Find where the given text appears and provide that cell's center as (x, y) coordinate. 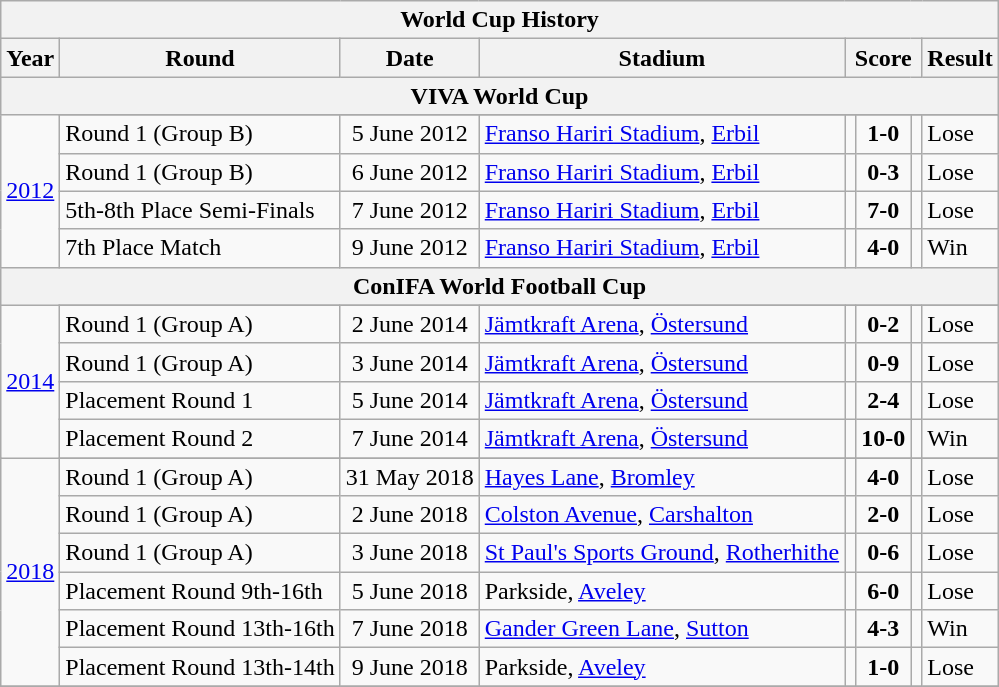
World Cup History (500, 20)
ConIFA World Football Cup (500, 286)
7-0 (884, 210)
Score (884, 58)
0-6 (884, 553)
10-0 (884, 438)
Round (200, 58)
2 June 2018 (410, 515)
3 June 2014 (410, 362)
Result (960, 58)
7 June 2014 (410, 438)
5 June 2012 (410, 134)
Hayes Lane, Bromley (662, 477)
Placement Round 13th-16th (200, 629)
Placement Round 2 (200, 438)
2018 (30, 572)
2012 (30, 191)
Date (410, 58)
0-2 (884, 324)
9 June 2018 (410, 667)
6 June 2012 (410, 172)
2014 (30, 381)
5th-8th Place Semi-Finals (200, 210)
2-4 (884, 400)
St Paul's Sports Ground, Rotherhithe (662, 553)
Gander Green Lane, Sutton (662, 629)
2 June 2014 (410, 324)
7 June 2018 (410, 629)
6-0 (884, 591)
5 June 2014 (410, 400)
Placement Round 1 (200, 400)
5 June 2018 (410, 591)
Placement Round 9th-16th (200, 591)
Year (30, 58)
7th Place Match (200, 248)
2-0 (884, 515)
0-9 (884, 362)
31 May 2018 (410, 477)
4-3 (884, 629)
3 June 2018 (410, 553)
Colston Avenue, Carshalton (662, 515)
VIVA World Cup (500, 96)
0-3 (884, 172)
Placement Round 13th-14th (200, 667)
7 June 2012 (410, 210)
9 June 2012 (410, 248)
Stadium (662, 58)
